Return [x, y] of the center of cell containing provided text 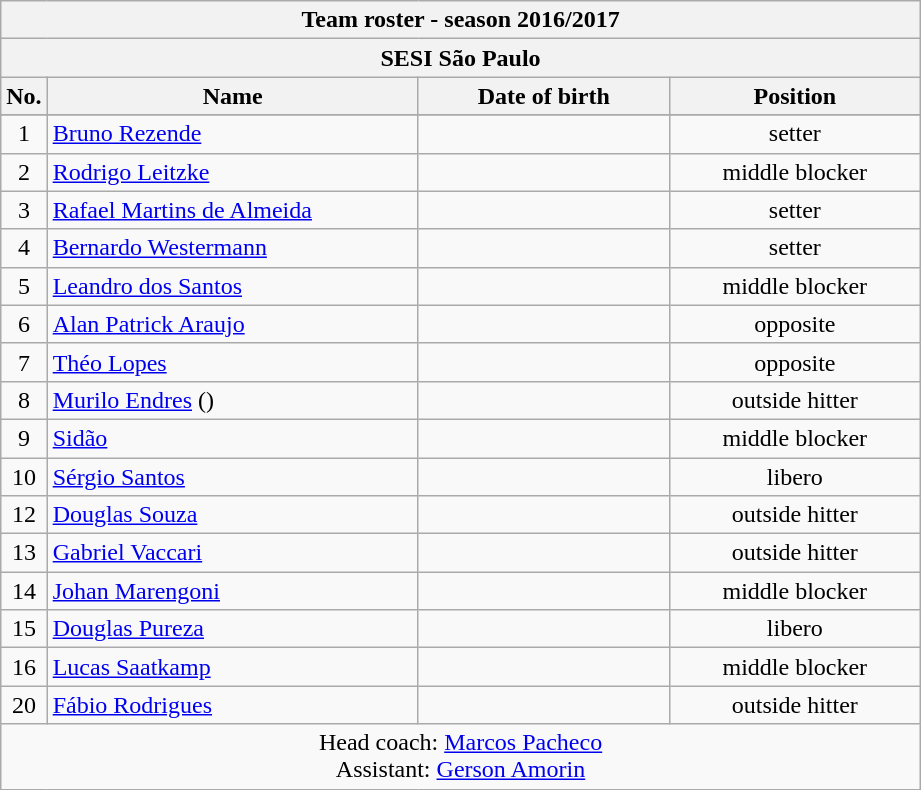
16 [24, 667]
No. [24, 96]
Gabriel Vaccari [232, 553]
15 [24, 629]
5 [24, 286]
13 [24, 553]
SESI São Paulo [461, 58]
3 [24, 210]
Alan Patrick Araujo [232, 324]
Position [794, 96]
4 [24, 248]
Théo Lopes [232, 362]
Lucas Saatkamp [232, 667]
10 [24, 477]
14 [24, 591]
1 [24, 134]
Team roster - season 2016/2017 [461, 20]
9 [24, 438]
Name [232, 96]
Johan Marengoni [232, 591]
2 [24, 172]
7 [24, 362]
Bernardo Westermann [232, 248]
Sidão [232, 438]
Douglas Pureza [232, 629]
Head coach: Marcos PachecoAssistant: Gerson Amorin [461, 756]
Rafael Martins de Almeida [232, 210]
Sérgio Santos [232, 477]
12 [24, 515]
Fábio Rodrigues [232, 705]
Douglas Souza [232, 515]
6 [24, 324]
8 [24, 400]
Leandro dos Santos [232, 286]
20 [24, 705]
Bruno Rezende [232, 134]
Date of birth [544, 96]
Murilo Endres () [232, 400]
Rodrigo Leitzke [232, 172]
